Pinpoint the cell where the given text exists, returning its (x, y) midpoint coordinate. 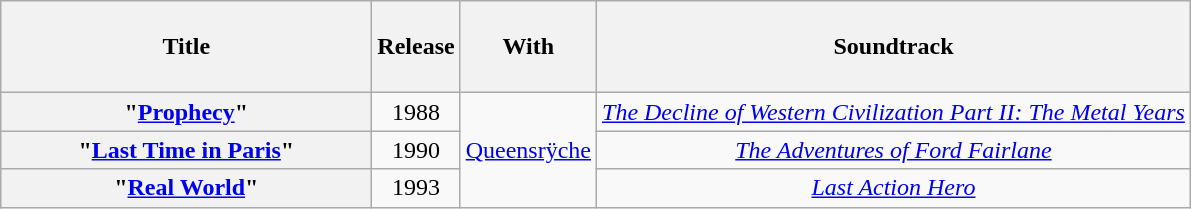
Last Action Hero (894, 188)
"Prophecy" (186, 112)
1990 (416, 150)
"Real World" (186, 188)
Soundtrack (894, 47)
With (528, 47)
1993 (416, 188)
Title (186, 47)
1988 (416, 112)
Release (416, 47)
The Decline of Western Civilization Part II: The Metal Years (894, 112)
The Adventures of Ford Fairlane (894, 150)
"Last Time in Paris" (186, 150)
Queensrÿche (528, 150)
